Scan for the cell matching the given text and deliver its (x, y) coordinate at center. 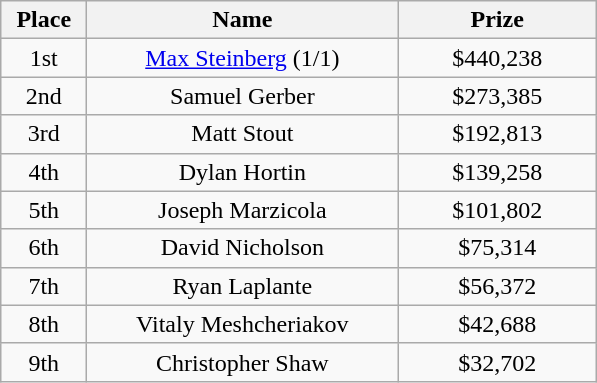
2nd (44, 96)
1st (44, 58)
6th (44, 248)
Max Steinberg (1/1) (242, 58)
Vitaly Meshcheriakov (242, 324)
Matt Stout (242, 134)
$101,802 (498, 210)
$42,688 (498, 324)
7th (44, 286)
5th (44, 210)
3rd (44, 134)
David Nicholson (242, 248)
Dylan Hortin (242, 172)
Christopher Shaw (242, 362)
$32,702 (498, 362)
Name (242, 20)
Joseph Marzicola (242, 210)
$273,385 (498, 96)
Samuel Gerber (242, 96)
4th (44, 172)
$75,314 (498, 248)
$139,258 (498, 172)
Prize (498, 20)
$56,372 (498, 286)
$440,238 (498, 58)
$192,813 (498, 134)
Ryan Laplante (242, 286)
8th (44, 324)
Place (44, 20)
9th (44, 362)
